From the cell containing the given text, extract its center point as (X, Y) coordinate. 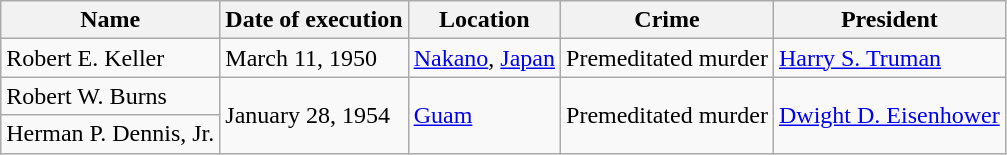
Harry S. Truman (890, 58)
January 28, 1954 (314, 115)
Guam (484, 115)
Herman P. Dennis, Jr. (110, 134)
Nakano, Japan (484, 58)
Location (484, 20)
Crime (668, 20)
Dwight D. Eisenhower (890, 115)
President (890, 20)
Robert E. Keller (110, 58)
Name (110, 20)
Date of execution (314, 20)
Robert W. Burns (110, 96)
March 11, 1950 (314, 58)
